Return the (x, y) coordinate for the center point of the cell that contains the specified text.  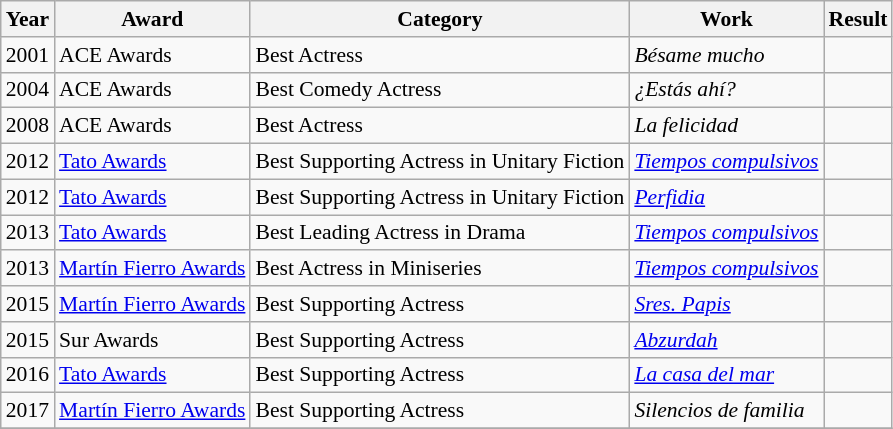
2008 (28, 126)
¿Estás ahí? (726, 90)
2016 (28, 375)
Silencios de familia (726, 411)
La felicidad (726, 126)
Best Actress in Miniseries (440, 269)
Work (726, 19)
Year (28, 19)
2001 (28, 55)
2004 (28, 90)
Category (440, 19)
2017 (28, 411)
Abzurdah (726, 340)
Award (152, 19)
La casa del mar (726, 375)
Perfidia (726, 197)
Best Comedy Actress (440, 90)
Result (858, 19)
Sur Awards (152, 340)
Bésame mucho (726, 55)
Best Leading Actress in Drama (440, 233)
Sres. Papis (726, 304)
